Return (X, Y) of the center of cell containing provided text 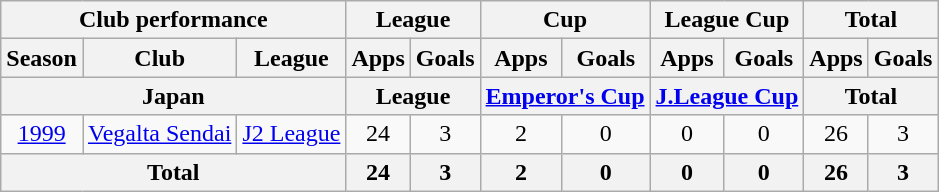
Season (42, 58)
J2 League (292, 134)
Japan (174, 96)
1999 (42, 134)
Cup (565, 20)
Emperor's Cup (565, 96)
J.League Cup (727, 96)
Club performance (174, 20)
League Cup (727, 20)
Vegalta Sendai (159, 134)
Club (159, 58)
